Find where the given text appears and provide that cell's center as (X, Y) coordinate. 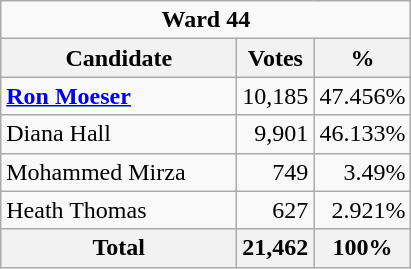
100% (362, 248)
749 (276, 172)
46.133% (362, 134)
47.456% (362, 96)
Diana Hall (119, 134)
10,185 (276, 96)
3.49% (362, 172)
21,462 (276, 248)
Mohammed Mirza (119, 172)
Total (119, 248)
627 (276, 210)
Votes (276, 58)
9,901 (276, 134)
2.921% (362, 210)
Candidate (119, 58)
Ward 44 (206, 20)
% (362, 58)
Ron Moeser (119, 96)
Heath Thomas (119, 210)
